Return the (X, Y) coordinate for the center point of the cell that contains the specified text.  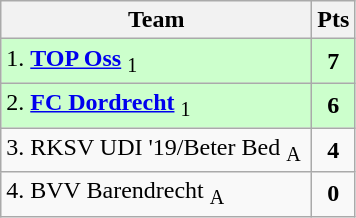
6 (334, 105)
0 (334, 194)
2. FC Dordrecht 1 (156, 105)
4. BVV Barendrecht A (156, 194)
Team (156, 20)
3. RKSV UDI '19/Beter Bed A (156, 150)
7 (334, 61)
4 (334, 150)
1. TOP Oss 1 (156, 61)
Pts (334, 20)
